Scan for the cell matching the given text and deliver its [X, Y] coordinate at center. 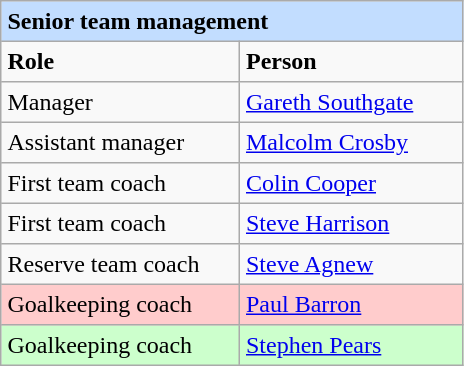
Steve Harrison [351, 223]
Manager [120, 102]
Colin Cooper [351, 183]
Stephen Pears [351, 345]
Paul Barron [351, 304]
Malcolm Crosby [351, 142]
Role [120, 61]
Reserve team coach [120, 264]
Assistant manager [120, 142]
Steve Agnew [351, 264]
Senior team management [232, 21]
Gareth Southgate [351, 102]
Person [351, 61]
